Output the (x, y) coordinate of the center of the cell containing the given text.  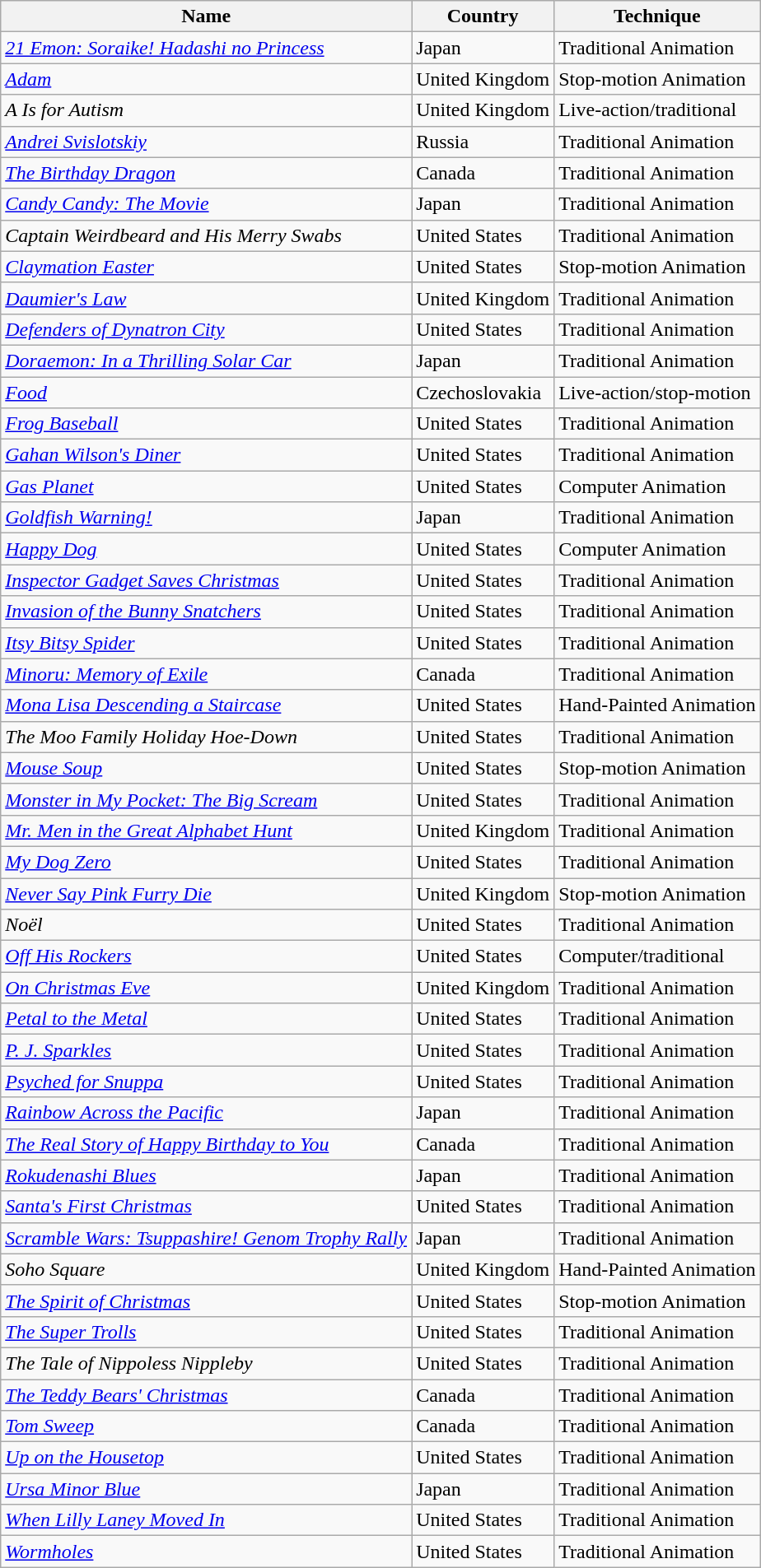
Up on the Housetop (206, 1458)
The Spirit of Christmas (206, 1300)
Andrei Svislotskiy (206, 142)
Live-action/traditional (657, 110)
Daumier's Law (206, 298)
Country (483, 16)
Doraemon: In a Thrilling Solar Car (206, 361)
Psyched for Snuppa (206, 1082)
Petal to the Metal (206, 1019)
Wormholes (206, 1552)
Live-action/stop-motion (657, 393)
Itsy Bitsy Spider (206, 643)
Russia (483, 142)
Rainbow Across the Pacific (206, 1113)
Rokudenashi Blues (206, 1175)
On Christmas Eve (206, 988)
Inspector Gadget Saves Christmas (206, 580)
Defenders of Dynatron City (206, 329)
Candy Candy: The Movie (206, 204)
The Real Story of Happy Birthday to You (206, 1144)
Ursa Minor Blue (206, 1489)
Tom Sweep (206, 1426)
Adam (206, 79)
Czechoslovakia (483, 393)
Gahan Wilson's Diner (206, 455)
When Lilly Laney Moved In (206, 1520)
Off His Rockers (206, 956)
Noël (206, 925)
Monster in My Pocket: The Big Scream (206, 799)
Frog Baseball (206, 424)
The Tale of Nippoless Nippleby (206, 1363)
My Dog Zero (206, 862)
Gas Planet (206, 486)
Mouse Soup (206, 768)
Happy Dog (206, 549)
A Is for Autism (206, 110)
Soho Square (206, 1269)
P. J. Sparkles (206, 1050)
The Moo Family Holiday Hoe-Down (206, 737)
Invasion of the Bunny Snatchers (206, 612)
Scramble Wars: Tsuppashire! Genom Trophy Rally (206, 1238)
Computer/traditional (657, 956)
Mr. Men in the Great Alphabet Hunt (206, 831)
Santa's First Christmas (206, 1207)
Captain Weirdbeard and His Merry Swabs (206, 235)
Claymation Easter (206, 267)
Goldfish Warning! (206, 518)
Name (206, 16)
Never Say Pink Furry Die (206, 893)
The Birthday Dragon (206, 173)
21 Emon: Soraike! Hadashi no Princess (206, 48)
The Super Trolls (206, 1332)
Mona Lisa Descending a Staircase (206, 705)
Technique (657, 16)
The Teddy Bears' Christmas (206, 1395)
Minoru: Memory of Exile (206, 674)
Food (206, 393)
